Return the (X, Y) coordinate for the center point of the cell that contains the specified text.  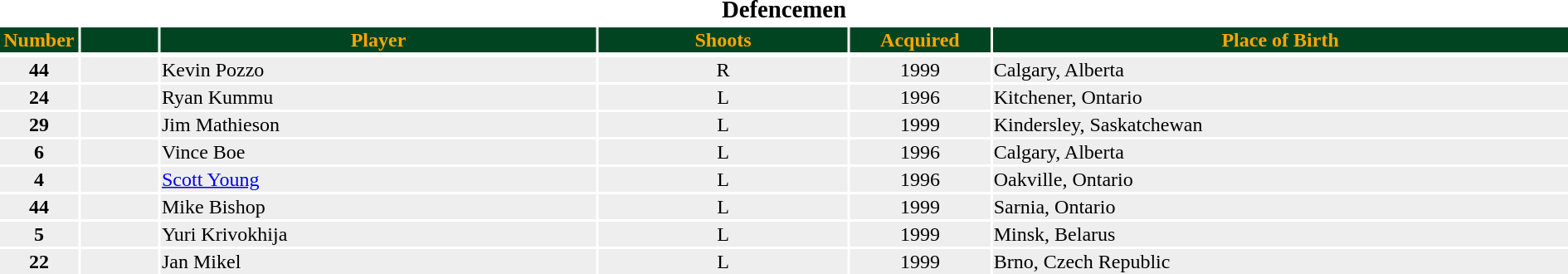
Oakville, Ontario (1280, 179)
5 (39, 234)
Number (39, 40)
4 (39, 179)
Place of Birth (1280, 40)
Player (378, 40)
Jan Mikel (378, 262)
Mike Bishop (378, 207)
Vince Boe (378, 152)
Jim Mathieson (378, 125)
Kitchener, Ontario (1280, 97)
Minsk, Belarus (1280, 234)
Acquired (919, 40)
Ryan Kummu (378, 97)
Shoots (723, 40)
Sarnia, Ontario (1280, 207)
Scott Young (378, 179)
Yuri Krivokhija (378, 234)
24 (39, 97)
29 (39, 125)
R (723, 70)
Kindersley, Saskatchewan (1280, 125)
Kevin Pozzo (378, 70)
6 (39, 152)
22 (39, 262)
Brno, Czech Republic (1280, 262)
